Scan for the cell matching the given text and deliver its (x, y) coordinate at center. 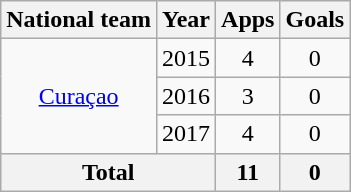
3 (248, 96)
Goals (315, 20)
2015 (186, 58)
Year (186, 20)
National team (79, 20)
Apps (248, 20)
Curaçao (79, 96)
11 (248, 172)
2017 (186, 134)
2016 (186, 96)
Total (108, 172)
